Return the (x, y) coordinate for the center point of the cell that contains the specified text.  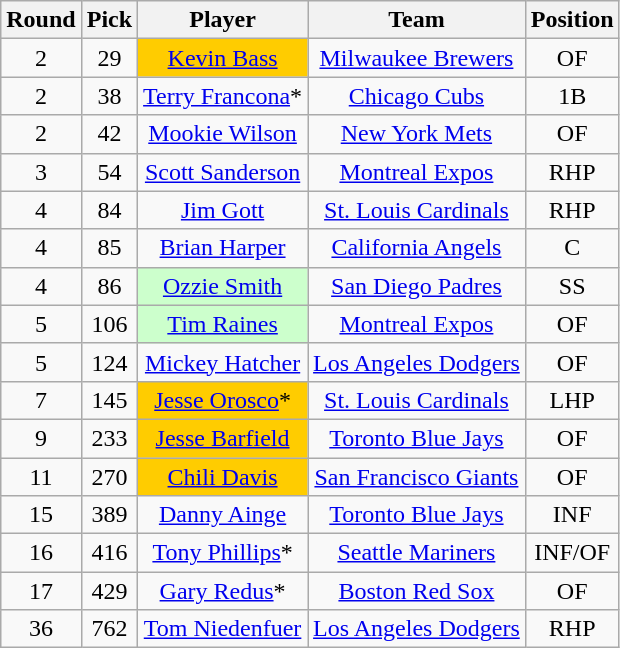
Team (417, 20)
Jesse Orosco* (223, 400)
San Francisco Giants (417, 477)
42 (109, 134)
Gary Redus* (223, 591)
16 (41, 553)
85 (109, 248)
California Angels (417, 248)
36 (41, 629)
New York Mets (417, 134)
San Diego Padres (417, 286)
Mookie Wilson (223, 134)
Danny Ainge (223, 515)
INF (572, 515)
Round (41, 20)
Tim Raines (223, 324)
Seattle Mariners (417, 553)
Tony Phillips* (223, 553)
86 (109, 286)
429 (109, 591)
124 (109, 362)
29 (109, 58)
Boston Red Sox (417, 591)
416 (109, 553)
9 (41, 438)
Ozzie Smith (223, 286)
Jesse Barfield (223, 438)
1B (572, 96)
INF/OF (572, 553)
LHP (572, 400)
762 (109, 629)
Scott Sanderson (223, 172)
11 (41, 477)
Mickey Hatcher (223, 362)
Position (572, 20)
54 (109, 172)
3 (41, 172)
270 (109, 477)
Terry Francona* (223, 96)
7 (41, 400)
Kevin Bass (223, 58)
Pick (109, 20)
Jim Gott (223, 210)
145 (109, 400)
Chicago Cubs (417, 96)
389 (109, 515)
Brian Harper (223, 248)
106 (109, 324)
38 (109, 96)
Milwaukee Brewers (417, 58)
17 (41, 591)
Chili Davis (223, 477)
233 (109, 438)
SS (572, 286)
Tom Niedenfuer (223, 629)
Player (223, 20)
15 (41, 515)
C (572, 248)
84 (109, 210)
